Identify which cell holds the provided text, then report its [X, Y] central coordinate. 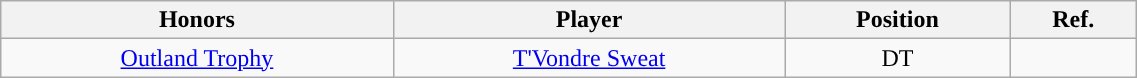
Outland Trophy [197, 58]
DT [898, 58]
Position [898, 20]
Honors [197, 20]
Ref. [1074, 20]
Player [589, 20]
T'Vondre Sweat [589, 58]
